Return the (x, y) coordinate for the center point of the cell that contains the specified text.  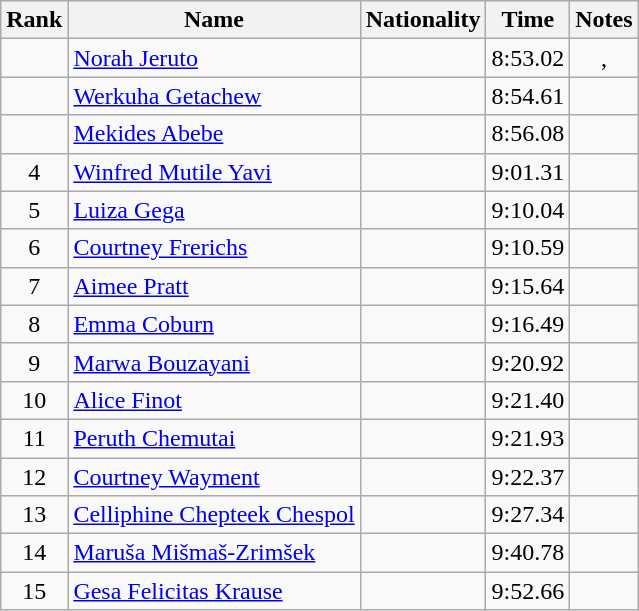
Notes (604, 20)
Celliphine Chepteek Chespol (214, 515)
Time (528, 20)
4 (34, 172)
9:21.40 (528, 400)
15 (34, 591)
9:52.66 (528, 591)
9:16.49 (528, 324)
9:20.92 (528, 362)
Norah Jeruto (214, 58)
9:27.34 (528, 515)
14 (34, 553)
Gesa Felicitas Krause (214, 591)
Courtney Frerichs (214, 248)
13 (34, 515)
9:21.93 (528, 438)
11 (34, 438)
Name (214, 20)
5 (34, 210)
9:22.37 (528, 477)
Mekides Abebe (214, 134)
9:10.59 (528, 248)
Werkuha Getachew (214, 96)
9:15.64 (528, 286)
9:01.31 (528, 172)
8 (34, 324)
Nationality (423, 20)
9 (34, 362)
10 (34, 400)
Peruth Chemutai (214, 438)
Aimee Pratt (214, 286)
Emma Coburn (214, 324)
Marwa Bouzayani (214, 362)
Alice Finot (214, 400)
Maruša Mišmaš-Zrimšek (214, 553)
9:40.78 (528, 553)
Courtney Wayment (214, 477)
12 (34, 477)
Rank (34, 20)
8:56.08 (528, 134)
Winfred Mutile Yavi (214, 172)
7 (34, 286)
8:53.02 (528, 58)
8:54.61 (528, 96)
, (604, 58)
9:10.04 (528, 210)
6 (34, 248)
Luiza Gega (214, 210)
